Output the [X, Y] coordinate of the center of the cell containing the given text.  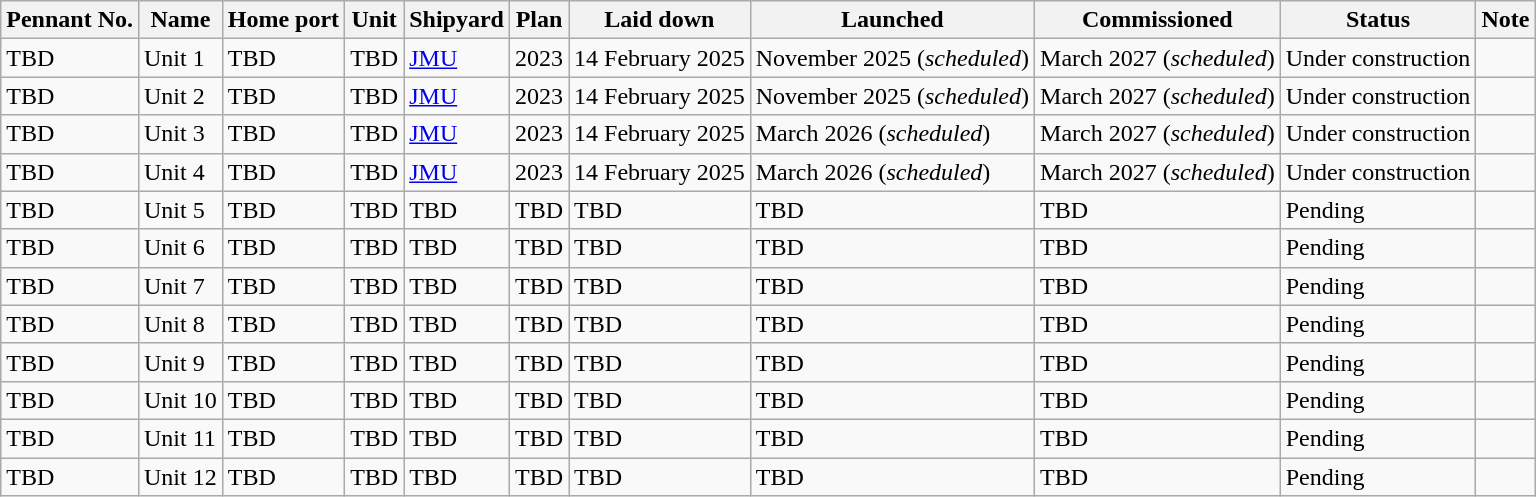
Launched [892, 20]
Unit 9 [180, 362]
Unit 10 [180, 400]
Unit 7 [180, 286]
Unit [374, 20]
Home port [283, 20]
Unit 2 [180, 96]
Plan [538, 20]
Unit 6 [180, 248]
Unit 11 [180, 438]
Name [180, 20]
Unit 3 [180, 134]
Unit 4 [180, 172]
Unit 8 [180, 324]
Pennant No. [70, 20]
Unit 1 [180, 58]
Laid down [659, 20]
Note [1506, 20]
Status [1378, 20]
Commissioned [1158, 20]
Unit 12 [180, 477]
Shipyard [457, 20]
Unit 5 [180, 210]
